Locate the cell with the specified text and output its (x, y) center coordinate. 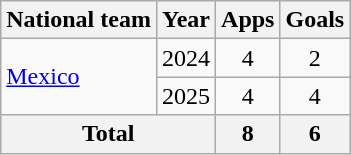
National team (79, 20)
Mexico (79, 77)
2 (315, 58)
2024 (186, 58)
2025 (186, 96)
Goals (315, 20)
6 (315, 134)
Apps (248, 20)
Year (186, 20)
Total (108, 134)
8 (248, 134)
